Return [X, Y] of the center of cell containing provided text 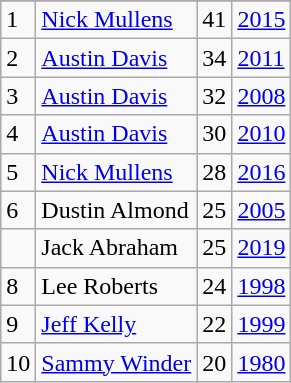
2019 [262, 248]
28 [214, 172]
6 [18, 210]
3 [18, 96]
2015 [262, 20]
Lee Roberts [116, 286]
41 [214, 20]
Jack Abraham [116, 248]
2 [18, 58]
1980 [262, 362]
1999 [262, 324]
2008 [262, 96]
2010 [262, 134]
24 [214, 286]
2005 [262, 210]
8 [18, 286]
10 [18, 362]
2011 [262, 58]
4 [18, 134]
1998 [262, 286]
1 [18, 20]
20 [214, 362]
32 [214, 96]
9 [18, 324]
5 [18, 172]
2016 [262, 172]
Sammy Winder [116, 362]
34 [214, 58]
Jeff Kelly [116, 324]
30 [214, 134]
Dustin Almond [116, 210]
22 [214, 324]
